Provide the (x, y) coordinate of the cell's center where the given text is located.  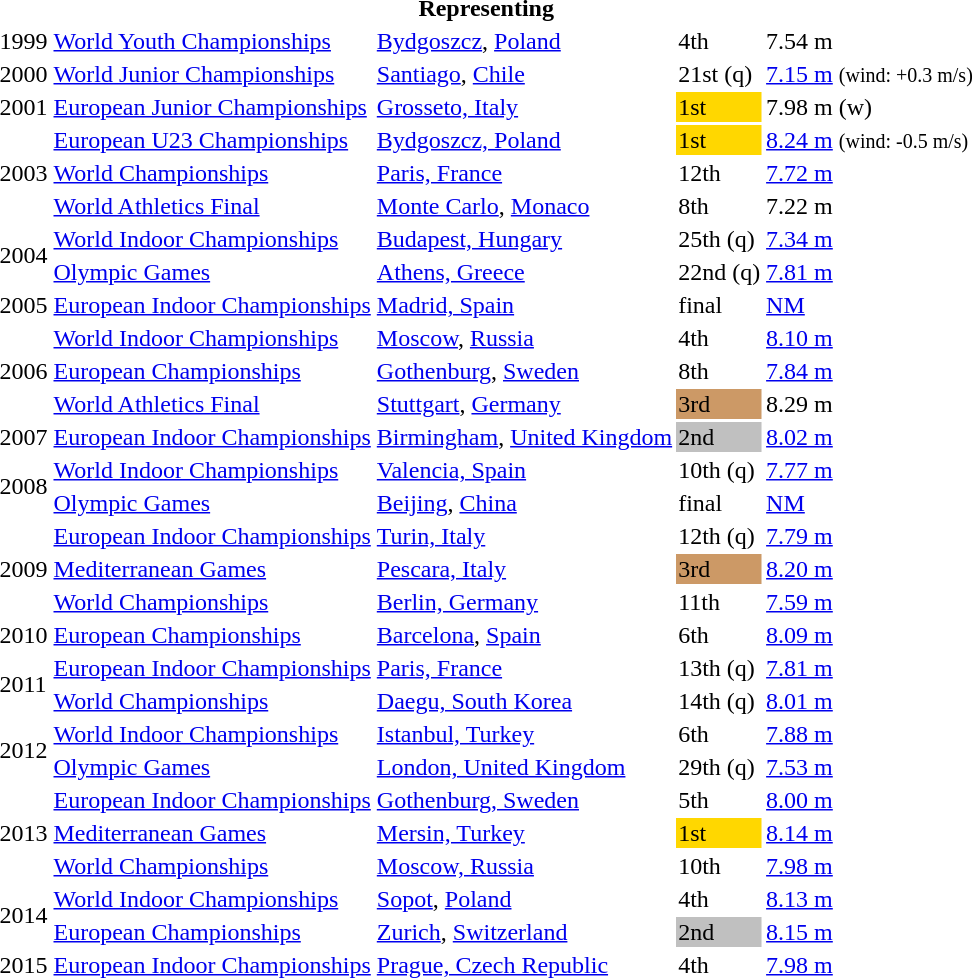
Birmingham, United Kingdom (524, 437)
11th (720, 602)
14th (q) (720, 701)
21st (q) (720, 74)
Istanbul, Turkey (524, 734)
Madrid, Spain (524, 305)
World Youth Championships (212, 41)
European U23 Championships (212, 140)
London, United Kingdom (524, 767)
22nd (q) (720, 272)
29th (q) (720, 767)
Stuttgart, Germany (524, 404)
Daegu, South Korea (524, 701)
10th (q) (720, 470)
25th (q) (720, 239)
Budapest, Hungary (524, 239)
Santiago, Chile (524, 74)
13th (q) (720, 668)
12th (q) (720, 536)
Monte Carlo, Monaco (524, 206)
Athens, Greece (524, 272)
Barcelona, Spain (524, 635)
Turin, Italy (524, 536)
Grosseto, Italy (524, 107)
Mersin, Turkey (524, 833)
European Junior Championships (212, 107)
Valencia, Spain (524, 470)
10th (720, 866)
Zurich, Switzerland (524, 932)
5th (720, 800)
World Junior Championships (212, 74)
Pescara, Italy (524, 569)
Beijing, China (524, 503)
12th (720, 173)
Berlin, Germany (524, 602)
Sopot, Poland (524, 899)
